Locate the cell with the specified text and output its (x, y) center coordinate. 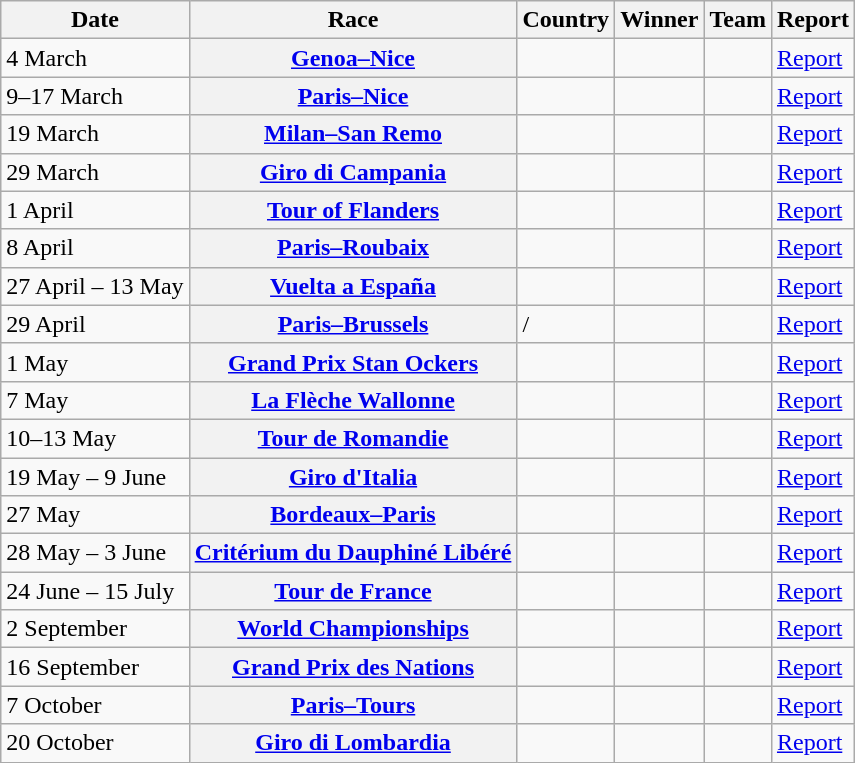
Paris–Roubaix (353, 248)
8 April (95, 248)
Tour de Romandie (353, 438)
Genoa–Nice (353, 58)
Grand Prix des Nations (353, 667)
27 May (95, 515)
Milan–San Remo (353, 134)
28 May – 3 June (95, 553)
Country (566, 20)
World Championships (353, 629)
Date (95, 20)
19 March (95, 134)
27 April – 13 May (95, 286)
7 May (95, 400)
9–17 March (95, 96)
Winner (660, 20)
4 March (95, 58)
La Flèche Wallonne (353, 400)
/ (566, 324)
24 June – 15 July (95, 591)
1 April (95, 210)
29 March (95, 172)
Bordeaux–Paris (353, 515)
Critérium du Dauphiné Libéré (353, 553)
Grand Prix Stan Ockers (353, 362)
Tour de France (353, 591)
Giro di Campania (353, 172)
29 April (95, 324)
7 October (95, 705)
Paris–Brussels (353, 324)
16 September (95, 667)
10–13 May (95, 438)
Tour of Flanders (353, 210)
Paris–Tours (353, 705)
Giro d'Italia (353, 477)
Race (353, 20)
2 September (95, 629)
1 May (95, 362)
Vuelta a España (353, 286)
Giro di Lombardia (353, 743)
20 October (95, 743)
Paris–Nice (353, 96)
Team (738, 20)
19 May – 9 June (95, 477)
